Output the (x, y) coordinate of the center of the cell containing the given text.  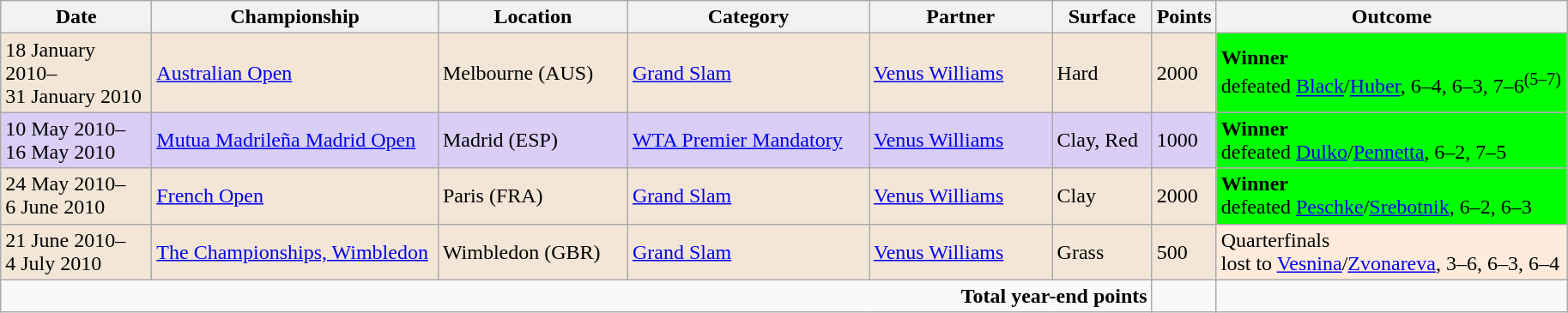
Paris (FRA) (532, 196)
21 June 2010–4 July 2010 (76, 252)
500 (1184, 252)
Winner defeated Dulko/Pennetta, 6–2, 7–5 (1392, 141)
Surface (1102, 17)
Championship (295, 17)
1000 (1184, 141)
Date (76, 17)
Winner defeated Black/Huber, 6–4, 6–3, 7–6(5–7) (1392, 73)
Winner defeated Peschke/Srebotnik, 6–2, 6–3 (1392, 196)
18 January 2010–31 January 2010 (76, 73)
The Championships, Wimbledon (295, 252)
Wimbledon (GBR) (532, 252)
Australian Open (295, 73)
Mutua Madrileña Madrid Open (295, 141)
Hard (1102, 73)
Melbourne (AUS) (532, 73)
Quarterfinals lost to Vesnina/Zvonareva, 3–6, 6–3, 6–4 (1392, 252)
Grass (1102, 252)
10 May 2010–16 May 2010 (76, 141)
Location (532, 17)
Total year-end points (577, 296)
French Open (295, 196)
24 May 2010–6 June 2010 (76, 196)
Outcome (1392, 17)
Partner (960, 17)
Points (1184, 17)
Madrid (ESP) (532, 141)
Clay, Red (1102, 141)
WTA Premier Mandatory (748, 141)
Clay (1102, 196)
Category (748, 17)
